Identify which cell holds the provided text, then report its (x, y) central coordinate. 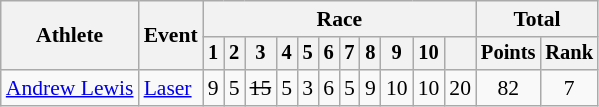
Race (340, 19)
20 (460, 88)
1 (214, 54)
Event (171, 36)
Athlete (70, 36)
Rank (569, 54)
Points (508, 54)
2 (234, 54)
8 (370, 54)
Andrew Lewis (70, 88)
Total (537, 19)
4 (286, 54)
15 (261, 88)
Laser (171, 88)
82 (508, 88)
